Detect which cell encompasses the target text, then output its (X, Y) center coordinate. 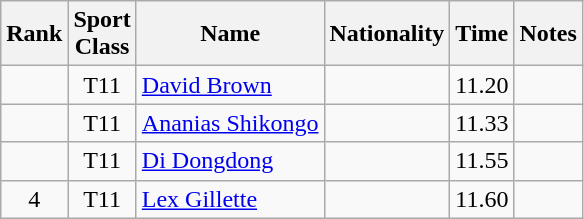
Di Dongdong (230, 161)
Nationality (387, 34)
11.33 (482, 123)
SportClass (102, 34)
4 (34, 199)
Rank (34, 34)
David Brown (230, 85)
Name (230, 34)
Lex Gillette (230, 199)
11.55 (482, 161)
Notes (548, 34)
11.20 (482, 85)
Time (482, 34)
Ananias Shikongo (230, 123)
11.60 (482, 199)
